Detect which cell encompasses the target text, then output its (X, Y) center coordinate. 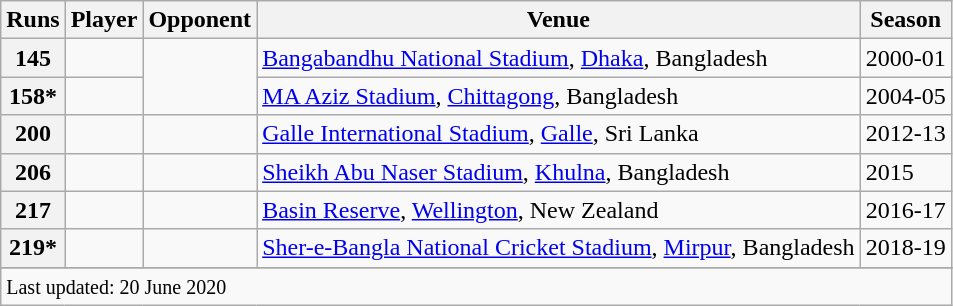
2015 (906, 172)
Venue (558, 20)
Last updated: 20 June 2020 (476, 286)
Bangabandhu National Stadium, Dhaka, Bangladesh (558, 58)
Runs (33, 20)
Player (104, 20)
145 (33, 58)
Season (906, 20)
2004-05 (906, 96)
Sheikh Abu Naser Stadium, Khulna, Bangladesh (558, 172)
2012-13 (906, 134)
2018-19 (906, 248)
219* (33, 248)
2016-17 (906, 210)
MA Aziz Stadium, Chittagong, Bangladesh (558, 96)
217 (33, 210)
206 (33, 172)
158* (33, 96)
200 (33, 134)
Opponent (200, 20)
Galle International Stadium, Galle, Sri Lanka (558, 134)
Sher-e-Bangla National Cricket Stadium, Mirpur, Bangladesh (558, 248)
2000-01 (906, 58)
Basin Reserve, Wellington, New Zealand (558, 210)
